Return (x, y) of the center of cell containing provided text 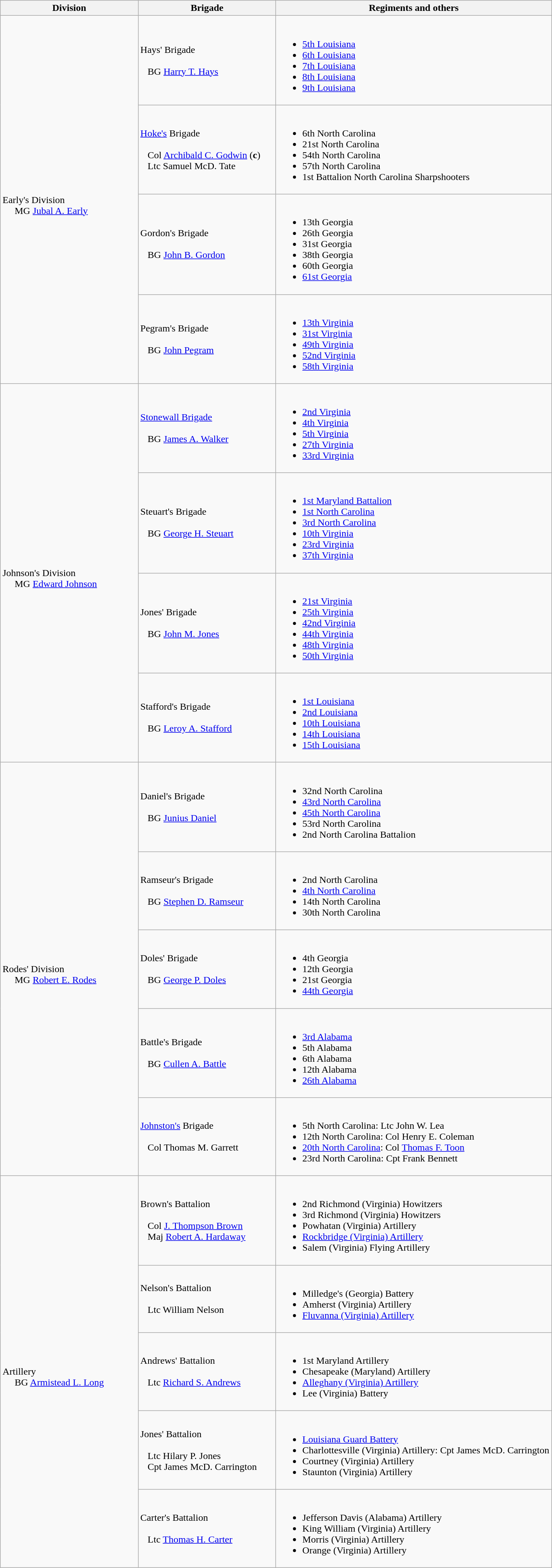
Division (69, 8)
13th Virginia31st Virginia49th Virginia52nd Virginia58th Virginia (414, 339)
2nd Virginia4th Virginia5th Virginia27th Virginia33rd Virginia (414, 428)
6th North Carolina21st North Carolina54th North Carolina57th North Carolina1st Battalion North Carolina Sharpshooters (414, 149)
Battle's Brigade BG Cullen A. Battle (207, 1053)
Doles' Brigade BG George P. Doles (207, 969)
Carter's Battalion Ltc Thomas H. Carter (207, 1528)
21st Virginia25th Virginia42nd Virginia44th Virginia48th Virginia50th Virginia (414, 623)
Jones' Battalion Ltc Hilary P. Jones Cpt James McD. Carrington (207, 1450)
Brown's Battalion Col J. Thompson Brown Maj Robert A. Hardaway (207, 1221)
Regiments and others (414, 8)
1st Maryland Battalion1st North Carolina3rd North Carolina10th Virginia23rd Virginia37th Virginia (414, 523)
Jones' Brigade BG John M. Jones (207, 623)
Steuart's Brigade BG George H. Steuart (207, 523)
Louisiana Guard BatteryCharlottesville (Virginia) Artillery: Cpt James McD. CarringtonCourtney (Virginia) ArtilleryStaunton (Virginia) Artillery (414, 1450)
Johnston's Brigade Col Thomas M. Garrett (207, 1137)
Stafford's Brigade BG Leroy A. Stafford (207, 718)
4th Georgia12th Georgia21st Georgia44th Georgia (414, 969)
Early's Division MG Jubal A. Early (69, 199)
2nd North Carolina4th North Carolina14th North Carolina30th North Carolina (414, 891)
1st Maryland ArtilleryChesapeake (Maryland) ArtilleryAlleghany (Virginia) ArtilleryLee (Virginia) Battery (414, 1372)
Jefferson Davis (Alabama) ArtilleryKing William (Virginia) ArtilleryMorris (Virginia) ArtilleryOrange (Virginia) Artillery (414, 1528)
32nd North Carolina43rd North Carolina45th North Carolina53rd North Carolina2nd North Carolina Battalion (414, 807)
Nelson's Battalion Ltc William Nelson (207, 1299)
Ramseur's Brigade BG Stephen D. Ramseur (207, 891)
Brigade (207, 8)
Daniel's Brigade BG Junius Daniel (207, 807)
1st Louisiana2nd Louisiana10th Louisiana14th Louisiana15th Louisiana (414, 718)
Pegram's Brigade BG John Pegram (207, 339)
3rd Alabama5th Alabama6th Alabama12th Alabama26th Alabama (414, 1053)
Hays' Brigade BG Harry T. Hays (207, 61)
Gordon's Brigade BG John B. Gordon (207, 244)
Rodes' Division MG Robert E. Rodes (69, 969)
Hoke's Brigade Col Archibald C. Godwin (c) Ltc Samuel McD. Tate (207, 149)
Milledge's (Georgia) BatteryAmherst (Virginia) ArtilleryFluvanna (Virginia) Artillery (414, 1299)
Johnson's Division MG Edward Johnson (69, 573)
13th Georgia26th Georgia31st Georgia38th Georgia60th Georgia61st Georgia (414, 244)
5th Louisiana6th Louisiana7th Louisiana8th Louisiana9th Louisiana (414, 61)
Andrews' Battalion Ltc Richard S. Andrews (207, 1372)
Artillery BG Armistead L. Long (69, 1372)
Stonewall Brigade BG James A. Walker (207, 428)
